Output the [x, y] coordinate of the center of the cell containing the given text.  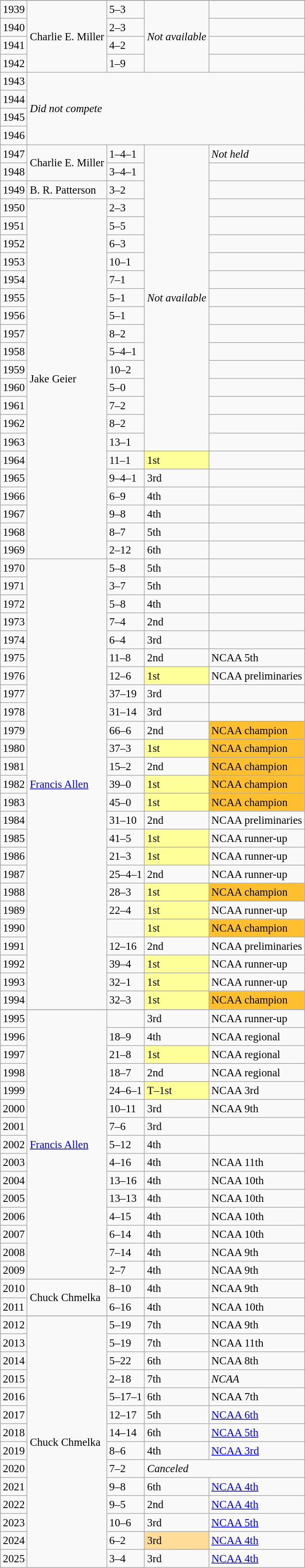
2016 [14, 1397]
T–1st [176, 1091]
1957 [14, 334]
1991 [14, 946]
2014 [14, 1360]
1961 [14, 406]
1974 [14, 640]
13–16 [126, 1181]
1953 [14, 262]
B. R. Patterson [67, 190]
21–3 [126, 856]
1976 [14, 676]
1952 [14, 244]
1950 [14, 208]
1992 [14, 964]
2023 [14, 1523]
5–3 [126, 10]
1977 [14, 694]
2025 [14, 1559]
14–14 [126, 1433]
1980 [14, 748]
1967 [14, 514]
1963 [14, 442]
13–1 [126, 442]
5–4–1 [126, 352]
11–1 [126, 460]
1985 [14, 838]
1964 [14, 460]
Did not compete [166, 108]
2002 [14, 1144]
1990 [14, 928]
21–8 [126, 1054]
1972 [14, 604]
1983 [14, 802]
5–0 [126, 388]
2–7 [126, 1270]
1987 [14, 874]
39–4 [126, 964]
1994 [14, 1001]
1943 [14, 81]
7–4 [126, 622]
9–5 [126, 1505]
2015 [14, 1379]
1993 [14, 982]
18–7 [126, 1072]
31–14 [126, 712]
2019 [14, 1451]
37–19 [126, 694]
1979 [14, 730]
1959 [14, 370]
2009 [14, 1270]
9–4–1 [126, 478]
8–10 [126, 1289]
2012 [14, 1325]
6–9 [126, 496]
31–10 [126, 820]
11–8 [126, 658]
1962 [14, 424]
2–18 [126, 1379]
12–6 [126, 676]
6–4 [126, 640]
2004 [14, 1181]
22–4 [126, 911]
12–17 [126, 1415]
3–7 [126, 586]
1978 [14, 712]
2020 [14, 1469]
1960 [14, 388]
6–16 [126, 1307]
3–4 [126, 1559]
6–14 [126, 1234]
1996 [14, 1037]
Not held [257, 154]
7–1 [126, 280]
28–3 [126, 892]
1988 [14, 892]
2013 [14, 1343]
1995 [14, 1018]
1955 [14, 298]
5–17–1 [126, 1397]
15–2 [126, 766]
1998 [14, 1072]
1949 [14, 190]
10–11 [126, 1108]
1973 [14, 622]
1942 [14, 64]
2010 [14, 1289]
1954 [14, 280]
10–1 [126, 262]
2021 [14, 1487]
7–14 [126, 1253]
12–16 [126, 946]
45–0 [126, 802]
2006 [14, 1217]
4–2 [126, 46]
39–0 [126, 784]
2017 [14, 1415]
66–6 [126, 730]
1951 [14, 226]
1970 [14, 568]
Jake Geier [67, 379]
NCAA [257, 1379]
5–22 [126, 1360]
1944 [14, 100]
1948 [14, 172]
1956 [14, 316]
3–2 [126, 190]
1947 [14, 154]
32–3 [126, 1001]
1986 [14, 856]
6–3 [126, 244]
2007 [14, 1234]
37–3 [126, 748]
2018 [14, 1433]
2024 [14, 1541]
1969 [14, 550]
1–9 [126, 64]
8–7 [126, 532]
24–6–1 [126, 1091]
2003 [14, 1163]
25–4–1 [126, 874]
NCAA 6th [257, 1415]
2022 [14, 1505]
2008 [14, 1253]
1–4–1 [126, 154]
Canceled [224, 1469]
32–1 [126, 982]
NCAA 8th [257, 1360]
1984 [14, 820]
1940 [14, 28]
41–5 [126, 838]
1946 [14, 136]
4–16 [126, 1163]
5–12 [126, 1144]
1971 [14, 586]
1966 [14, 496]
4–15 [126, 1217]
1997 [14, 1054]
2–12 [126, 550]
1939 [14, 10]
1958 [14, 352]
18–9 [126, 1037]
3–4–1 [126, 172]
2000 [14, 1108]
1975 [14, 658]
10–2 [126, 370]
1981 [14, 766]
2005 [14, 1199]
2011 [14, 1307]
1941 [14, 46]
8–6 [126, 1451]
6–2 [126, 1541]
1982 [14, 784]
1965 [14, 478]
13–13 [126, 1199]
1945 [14, 117]
5–5 [126, 226]
1989 [14, 911]
1999 [14, 1091]
10–6 [126, 1523]
2001 [14, 1127]
7–6 [126, 1127]
NCAA 7th [257, 1397]
1968 [14, 532]
